Find where the given text appears and provide that cell's center as [x, y] coordinate. 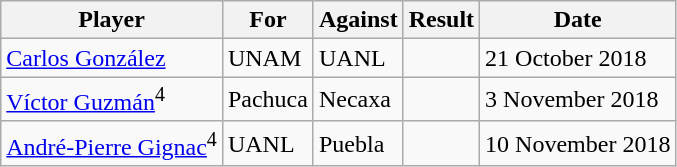
André-Pierre Gignac4 [112, 144]
3 November 2018 [578, 100]
UNAM [268, 58]
Result [441, 20]
Víctor Guzmán4 [112, 100]
10 November 2018 [578, 144]
Player [112, 20]
21 October 2018 [578, 58]
For [268, 20]
Date [578, 20]
Pachuca [268, 100]
Puebla [358, 144]
Necaxa [358, 100]
Against [358, 20]
Carlos González [112, 58]
